Locate the cell with the specified text and output its (X, Y) center coordinate. 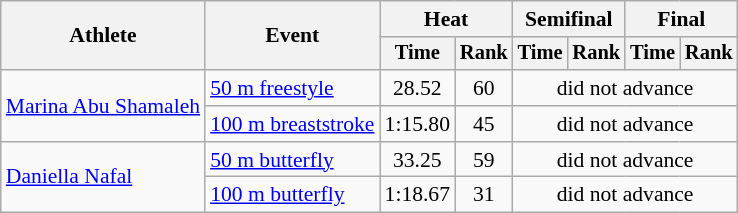
31 (484, 195)
Event (292, 36)
28.52 (418, 88)
59 (484, 160)
1:15.80 (418, 124)
1:18.67 (418, 195)
Heat (446, 19)
Marina Abu Shamaleh (103, 106)
Daniella Nafal (103, 178)
100 m butterfly (292, 195)
45 (484, 124)
Final (681, 19)
60 (484, 88)
Athlete (103, 36)
33.25 (418, 160)
50 m butterfly (292, 160)
100 m breaststroke (292, 124)
50 m freestyle (292, 88)
Semifinal (569, 19)
